Output the [X, Y] coordinate of the center of the cell containing the given text.  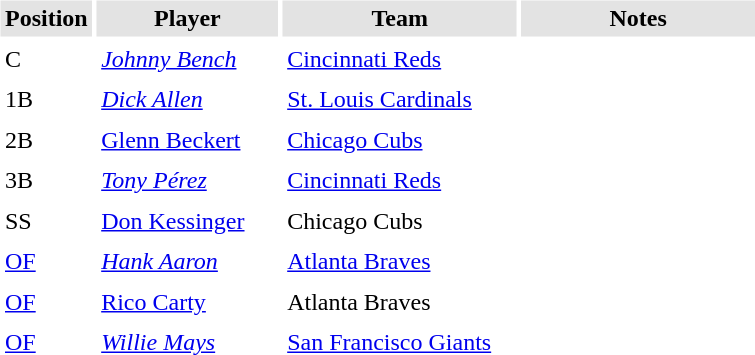
Rico Carty [188, 302]
Notes [638, 18]
Don Kessinger [188, 221]
Glenn Beckert [188, 140]
C [46, 59]
Player [188, 18]
Dick Allen [188, 100]
SS [46, 221]
Team [400, 18]
Johnny Bench [188, 59]
Position [46, 18]
Hank Aaron [188, 262]
3B [46, 180]
Tony Pérez [188, 180]
St. Louis Cardinals [400, 100]
2B [46, 140]
1B [46, 100]
